Return (X, Y) of the center of cell containing provided text 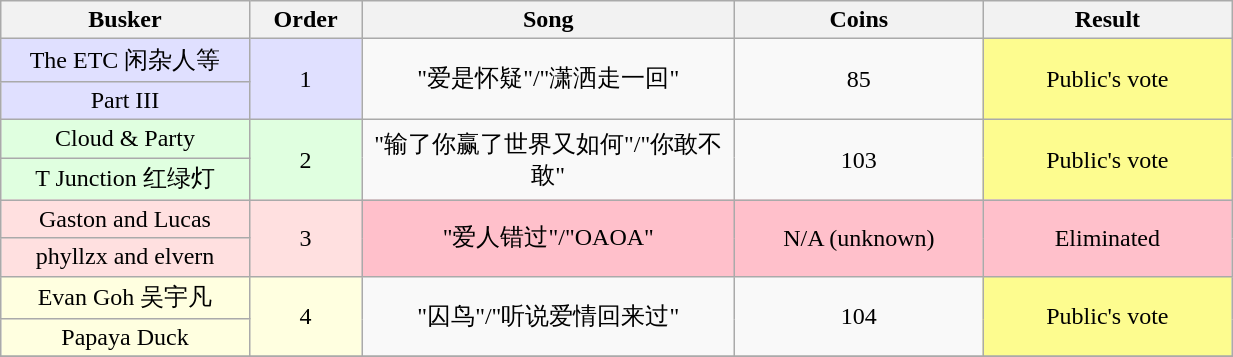
104 (859, 316)
1 (306, 80)
Papaya Duck (125, 338)
Part III (125, 100)
Result (1108, 20)
Song (548, 20)
3 (306, 238)
"爱是怀疑"/"潇洒走一回" (548, 80)
Cloud & Party (125, 138)
4 (306, 316)
T Junction 红绿灯 (125, 180)
Gaston and Lucas (125, 219)
"爱人错过"/"OAOA" (548, 238)
2 (306, 160)
Coins (859, 20)
The ETC 闲杂人等 (125, 60)
85 (859, 80)
N/A (unknown) (859, 238)
Busker (125, 20)
Evan Goh 吴宇凡 (125, 298)
"囚鸟"/"听说爱情回来过" (548, 316)
Order (306, 20)
phyllzx and elvern (125, 257)
103 (859, 160)
Eliminated (1108, 238)
"输了你赢了世界又如何"/"你敢不敢" (548, 160)
